Detect which cell encompasses the target text, then output its (X, Y) center coordinate. 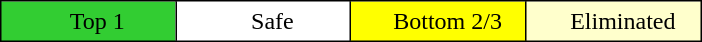
Safe (264, 21)
Bottom 2/3 (438, 21)
Eliminated (614, 21)
Top 1 (88, 21)
